Detect which cell encompasses the target text, then output its [x, y] center coordinate. 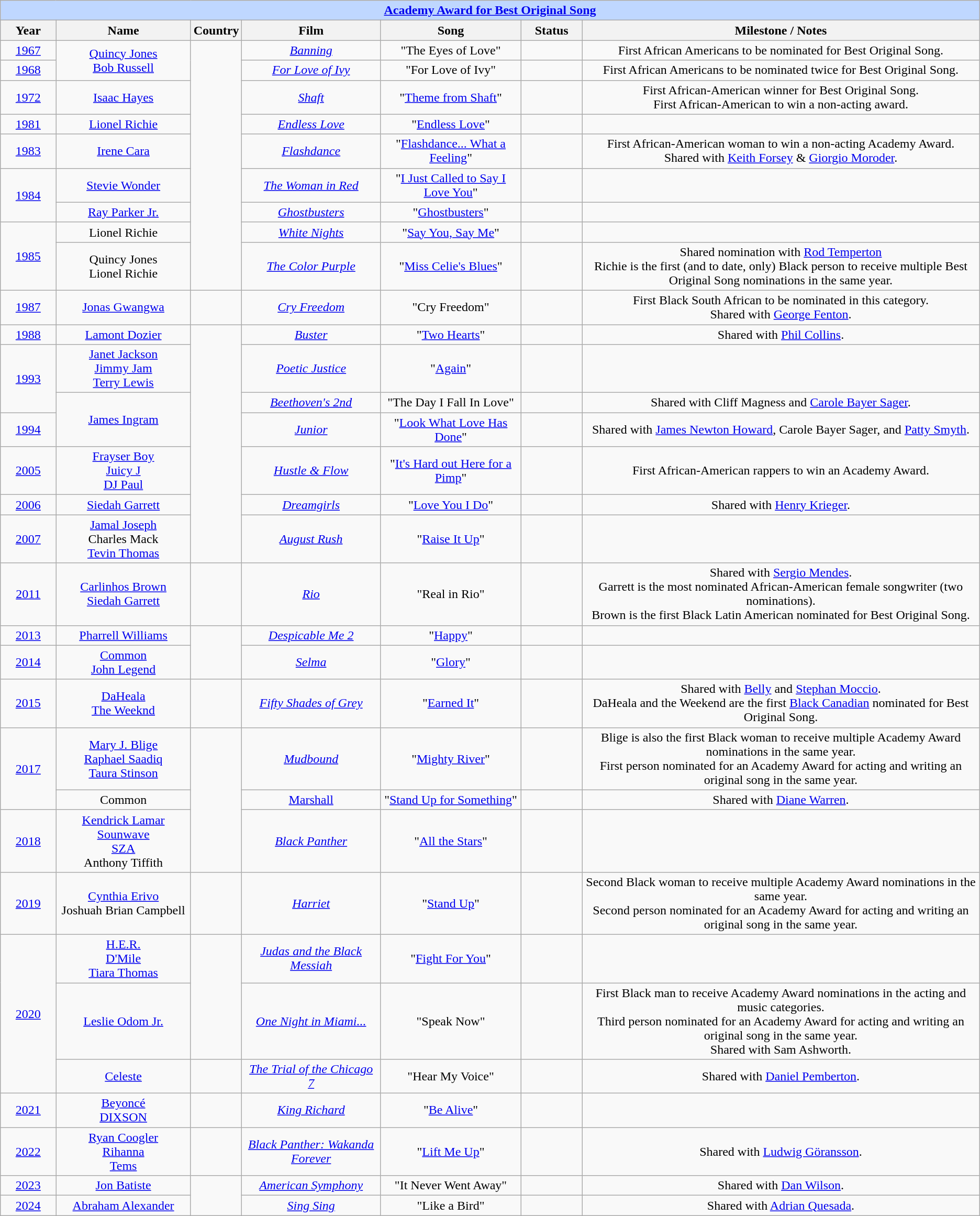
"Look What Love Has Done" [450, 429]
Selma [311, 662]
"Raise It Up" [450, 539]
"Be Alive" [450, 1110]
First Black South African to be nominated in this category.Shared with George Fenton. [781, 307]
"It's Hard out Here for a Pimp" [450, 471]
Sing Sing [311, 1206]
Academy Award for Best Original Song [490, 10]
1993 [28, 379]
Country [216, 30]
King Richard [311, 1110]
2011 [28, 594]
White Nights [311, 232]
2017 [28, 769]
Janet JacksonJimmy JamTerry Lewis [124, 369]
2024 [28, 1206]
The Trial of the Chicago 7 [311, 1077]
Kendrick LamarSounwaveSZAAnthony Tiffith [124, 841]
Despicable Me 2 [311, 635]
Shared with Diane Warren. [781, 800]
Dreamgirls [311, 505]
Jon Batiste [124, 1186]
Quincy JonesLionel Richie [124, 266]
Mudbound [311, 758]
Black Panther: Wakanda Forever [311, 1152]
The Woman in Red [311, 185]
Film [311, 30]
Shared with Cliff Magness and Carole Bayer Sager. [781, 403]
"Ghostbusters" [450, 212]
Shared with Ludwig Göransson. [781, 1152]
1984 [28, 195]
Judas and the Black Messiah [311, 958]
Lamont Dozier [124, 335]
Shaft [311, 97]
Isaac Hayes [124, 97]
Shared with Daniel Pemberton. [781, 1077]
"Love You I Do" [450, 505]
Shared with Henry Krieger. [781, 505]
Poetic Justice [311, 369]
2005 [28, 471]
Siedah Garrett [124, 505]
Marshall [311, 800]
2021 [28, 1110]
2018 [28, 841]
Abraham Alexander [124, 1206]
Jamal JosephCharles MackTevin Thomas [124, 539]
"Happy" [450, 635]
For Love of Ivy [311, 70]
Shared with James Newton Howard, Carole Bayer Sager, and Patty Smyth. [781, 429]
"Speak Now" [450, 1021]
"Miss Celie's Blues" [450, 266]
American Symphony [311, 1186]
2007 [28, 539]
Milestone / Notes [781, 30]
2013 [28, 635]
Status [552, 30]
2014 [28, 662]
"Endless Love" [450, 124]
"Earned It" [450, 703]
1988 [28, 335]
"Real in Rio" [450, 594]
H.E.R.D'MileTiara Thomas [124, 958]
1967 [28, 50]
"I Just Called to Say I Love You" [450, 185]
Black Panther [311, 841]
Rio [311, 594]
"Mighty River" [450, 758]
August Rush [311, 539]
First African-American rappers to win an Academy Award. [781, 471]
Hustle & Flow [311, 471]
James Ingram [124, 420]
Flashdance [311, 151]
Celeste [124, 1077]
2023 [28, 1186]
Junior [311, 429]
"Like a Bird" [450, 1206]
Year [28, 30]
"For Love of Ivy" [450, 70]
Beethoven's 2nd [311, 403]
1994 [28, 429]
Ghostbusters [311, 212]
DaHealaThe Weeknd [124, 703]
"Hear My Voice" [450, 1077]
Shared with Belly and Stephan Moccio. DaHeala and the Weekend are the first Black Canadian nominated for Best Original Song. [781, 703]
1972 [28, 97]
2020 [28, 1014]
Common [124, 800]
"It Never Went Away" [450, 1186]
1968 [28, 70]
Song [450, 30]
Cry Freedom [311, 307]
Pharrell Williams [124, 635]
Cynthia ErivoJoshuah Brian Campbell [124, 903]
"All the Stars" [450, 841]
"Lift Me Up" [450, 1152]
Stevie Wonder [124, 185]
Jonas Gwangwa [124, 307]
"Stand Up for Something" [450, 800]
Leslie Odom Jr. [124, 1021]
Ray Parker Jr. [124, 212]
First African-American woman to win a non-acting Academy Award.Shared with Keith Forsey & Giorgio Moroder. [781, 151]
First African-American winner for Best Original Song.First African-American to win a non-acting award. [781, 97]
2015 [28, 703]
"Cry Freedom" [450, 307]
Shared with Dan Wilson. [781, 1186]
"Stand Up" [450, 903]
"Fight For You" [450, 958]
"The Eyes of Love" [450, 50]
"Theme from Shaft" [450, 97]
1983 [28, 151]
Banning [311, 50]
Name [124, 30]
Shared with Adrian Quesada. [781, 1206]
One Night in Miami... [311, 1021]
Buster [311, 335]
1985 [28, 256]
"Again" [450, 369]
First African Americans to be nominated for Best Original Song. [781, 50]
Fifty Shades of Grey [311, 703]
Irene Cara [124, 151]
1981 [28, 124]
"Say You, Say Me" [450, 232]
Frayser BoyJuicy JDJ Paul [124, 471]
2022 [28, 1152]
CommonJohn Legend [124, 662]
1987 [28, 307]
2006 [28, 505]
"The Day I Fall In Love" [450, 403]
Endless Love [311, 124]
"Glory" [450, 662]
First African Americans to be nominated twice for Best Original Song. [781, 70]
Mary J. BligeRaphael SaadiqTaura Stinson [124, 758]
"Flashdance... What a Feeling" [450, 151]
2019 [28, 903]
Quincy JonesBob Russell [124, 60]
Shared with Phil Collins. [781, 335]
The Color Purple [311, 266]
Harriet [311, 903]
BeyoncéDIXSON [124, 1110]
Carlinhos BrownSiedah Garrett [124, 594]
"Two Hearts" [450, 335]
Ryan CooglerRihannaTems [124, 1152]
